From the cell containing the given text, extract its center point as [x, y] coordinate. 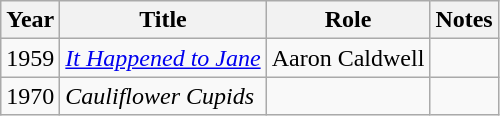
Title [163, 20]
Role [348, 20]
Year [30, 20]
Notes [464, 20]
Aaron Caldwell [348, 58]
Cauliflower Cupids [163, 96]
It Happened to Jane [163, 58]
1970 [30, 96]
1959 [30, 58]
